For the text-containing cell, return its midpoint in [x, y] coordinate format. 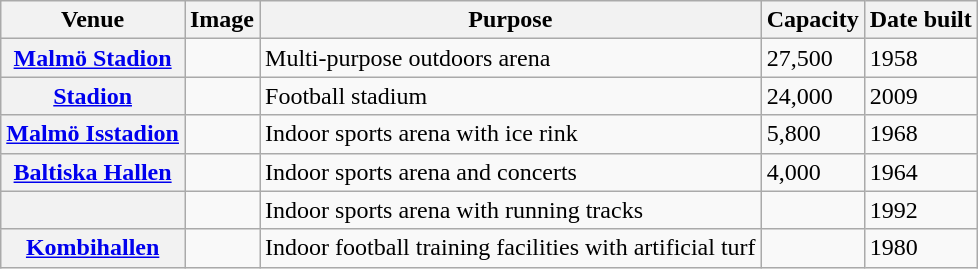
Baltiska Hallen [93, 172]
2009 [920, 96]
1964 [920, 172]
Indoor sports arena and concerts [511, 172]
1992 [920, 210]
Indoor sports arena with running tracks [511, 210]
1958 [920, 58]
27,500 [812, 58]
Capacity [812, 20]
Image [222, 20]
1980 [920, 248]
1968 [920, 134]
Date built [920, 20]
Indoor football training facilities with artificial turf [511, 248]
Purpose [511, 20]
Malmö Stadion [93, 58]
4,000 [812, 172]
Multi-purpose outdoors arena [511, 58]
Venue [93, 20]
Stadion [93, 96]
Kombihallen [93, 248]
Indoor sports arena with ice rink [511, 134]
24,000 [812, 96]
Football stadium [511, 96]
Malmö Isstadion [93, 134]
5,800 [812, 134]
